Find where the given text appears and provide that cell's center as (x, y) coordinate. 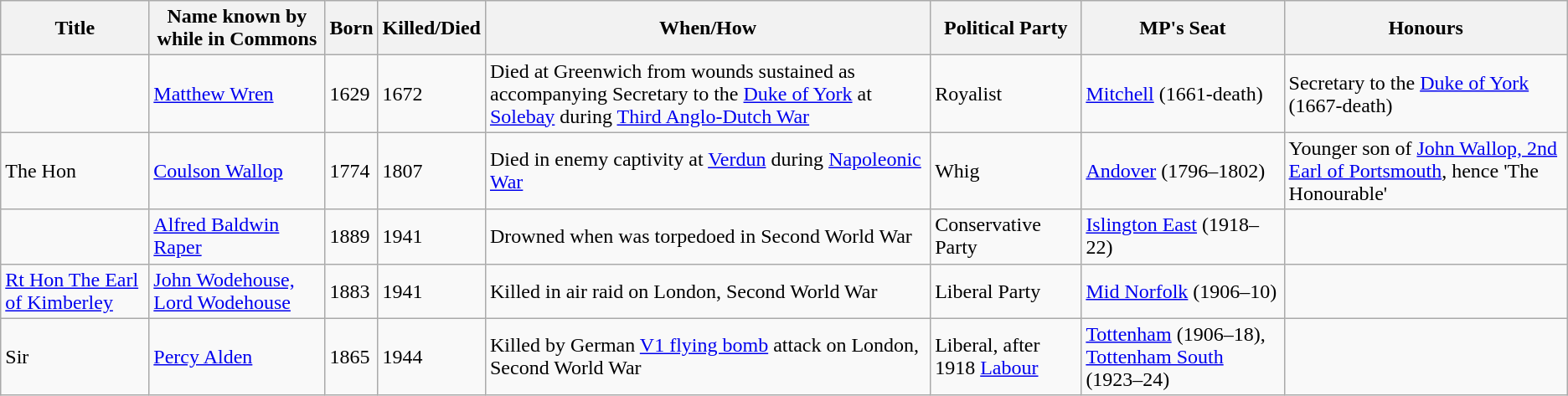
1807 (431, 171)
Born (352, 28)
The Hon (75, 171)
Andover (1796–1802) (1183, 171)
When/How (707, 28)
Coulson Wallop (237, 171)
1889 (352, 236)
Drowned when was torpedoed in Second World War (707, 236)
Islington East (1918–22) (1183, 236)
Whig (1006, 171)
Died in enemy captivity at Verdun during Napoleonic War (707, 171)
Killed by German V1 flying bomb attack on London, Second World War (707, 357)
Title (75, 28)
1865 (352, 357)
1672 (431, 94)
John Wodehouse, Lord Wodehouse (237, 291)
Mitchell (1661-death) (1183, 94)
Political Party (1006, 28)
Sir (75, 357)
Alfred Baldwin Raper (237, 236)
Secretary to the Duke of York (1667-death) (1426, 94)
Name known by while in Commons (237, 28)
Younger son of John Wallop, 2nd Earl of Portsmouth, hence 'The Honourable' (1426, 171)
Liberal, after 1918 Labour (1006, 357)
1944 (431, 357)
Royalist (1006, 94)
Tottenham (1906–18), Tottenham South (1923–24) (1183, 357)
Matthew Wren (237, 94)
1883 (352, 291)
Killed in air raid on London, Second World War (707, 291)
Liberal Party (1006, 291)
Killed/Died (431, 28)
Died at Greenwich from wounds sustained as accompanying Secretary to the Duke of York at Solebay during Third Anglo-Dutch War (707, 94)
Percy Alden (237, 357)
Rt Hon The Earl of Kimberley (75, 291)
MP's Seat (1183, 28)
Conservative Party (1006, 236)
Honours (1426, 28)
Mid Norfolk (1906–10) (1183, 291)
1629 (352, 94)
1774 (352, 171)
